Output the (X, Y) coordinate of the center of the cell containing the given text.  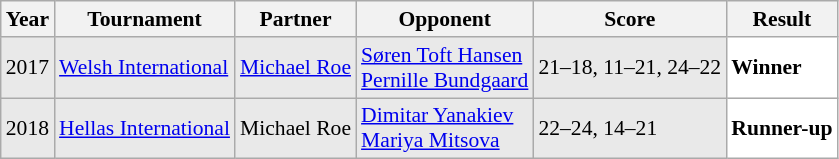
Score (630, 19)
Year (28, 19)
21–18, 11–21, 24–22 (630, 68)
Søren Toft Hansen Pernille Bundgaard (444, 68)
Dimitar Yanakiev Mariya Mitsova (444, 128)
Winner (782, 68)
Runner-up (782, 128)
Tournament (144, 19)
Partner (296, 19)
Opponent (444, 19)
Welsh International (144, 68)
2018 (28, 128)
2017 (28, 68)
Hellas International (144, 128)
Result (782, 19)
22–24, 14–21 (630, 128)
